Determine the [X, Y] coordinate at the center of the cell enclosing the given text.  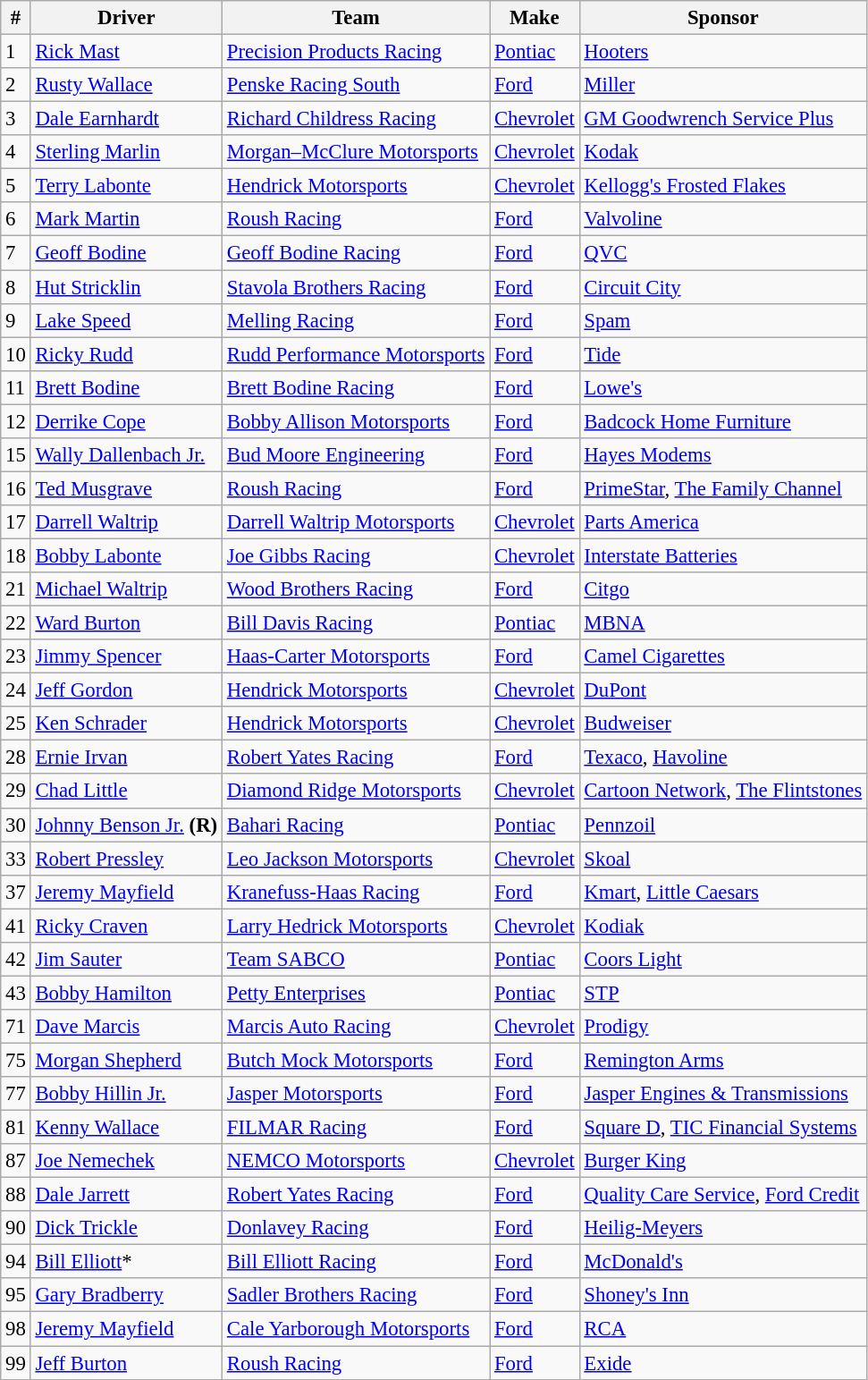
Bobby Hamilton [126, 993]
Bobby Labonte [126, 555]
Melling Racing [356, 320]
90 [16, 1228]
Coors Light [723, 960]
Morgan–McClure Motorsports [356, 152]
Morgan Shepherd [126, 1060]
Ricky Rudd [126, 354]
4 [16, 152]
Burger King [723, 1161]
Square D, TIC Financial Systems [723, 1128]
11 [16, 387]
Dave Marcis [126, 1027]
Remington Arms [723, 1060]
Dale Earnhardt [126, 119]
Skoal [723, 859]
Kmart, Little Caesars [723, 892]
15 [16, 455]
81 [16, 1128]
RCA [723, 1329]
30 [16, 825]
5 [16, 186]
Shoney's Inn [723, 1296]
Citgo [723, 589]
Dick Trickle [126, 1228]
Petty Enterprises [356, 993]
Ted Musgrave [126, 488]
MBNA [723, 623]
Interstate Batteries [723, 555]
41 [16, 926]
Darrell Waltrip [126, 522]
3 [16, 119]
Brett Bodine Racing [356, 387]
94 [16, 1262]
Badcock Home Furniture [723, 421]
Robert Pressley [126, 859]
Circuit City [723, 287]
77 [16, 1094]
Richard Childress Racing [356, 119]
Cale Yarborough Motorsports [356, 1329]
Marcis Auto Racing [356, 1027]
Jim Sauter [126, 960]
18 [16, 555]
24 [16, 690]
Texaco, Havoline [723, 758]
33 [16, 859]
Larry Hedrick Motorsports [356, 926]
Mark Martin [126, 219]
Kellogg's Frosted Flakes [723, 186]
Wally Dallenbach Jr. [126, 455]
8 [16, 287]
Penske Racing South [356, 85]
43 [16, 993]
Bobby Allison Motorsports [356, 421]
Joe Gibbs Racing [356, 555]
Valvoline [723, 219]
Leo Jackson Motorsports [356, 859]
Exide [723, 1363]
87 [16, 1161]
Bobby Hillin Jr. [126, 1094]
71 [16, 1027]
Hooters [723, 52]
9 [16, 320]
29 [16, 792]
Joe Nemechek [126, 1161]
GM Goodwrench Service Plus [723, 119]
16 [16, 488]
Ken Schrader [126, 724]
# [16, 18]
1 [16, 52]
22 [16, 623]
Ward Burton [126, 623]
Jasper Engines & Transmissions [723, 1094]
Cartoon Network, The Flintstones [723, 792]
Dale Jarrett [126, 1195]
Jimmy Spencer [126, 656]
Terry Labonte [126, 186]
Jeff Burton [126, 1363]
Precision Products Racing [356, 52]
37 [16, 892]
Haas-Carter Motorsports [356, 656]
Ernie Irvan [126, 758]
QVC [723, 253]
Sterling Marlin [126, 152]
23 [16, 656]
Tide [723, 354]
Team SABCO [356, 960]
Prodigy [723, 1027]
Camel Cigarettes [723, 656]
Kodiak [723, 926]
Brett Bodine [126, 387]
Sponsor [723, 18]
Derrike Cope [126, 421]
7 [16, 253]
2 [16, 85]
Bud Moore Engineering [356, 455]
Stavola Brothers Racing [356, 287]
75 [16, 1060]
Miller [723, 85]
Kodak [723, 152]
Driver [126, 18]
Bill Elliott Racing [356, 1262]
98 [16, 1329]
Diamond Ridge Motorsports [356, 792]
DuPont [723, 690]
Budweiser [723, 724]
95 [16, 1296]
Rick Mast [126, 52]
Lake Speed [126, 320]
Bill Elliott* [126, 1262]
12 [16, 421]
Rudd Performance Motorsports [356, 354]
42 [16, 960]
25 [16, 724]
Geoff Bodine Racing [356, 253]
Bill Davis Racing [356, 623]
Gary Bradberry [126, 1296]
88 [16, 1195]
Lowe's [723, 387]
28 [16, 758]
Jeff Gordon [126, 690]
Ricky Craven [126, 926]
Heilig-Meyers [723, 1228]
McDonald's [723, 1262]
STP [723, 993]
Team [356, 18]
Jasper Motorsports [356, 1094]
99 [16, 1363]
Geoff Bodine [126, 253]
Parts America [723, 522]
Make [535, 18]
Kranefuss-Haas Racing [356, 892]
Quality Care Service, Ford Credit [723, 1195]
Pennzoil [723, 825]
Sadler Brothers Racing [356, 1296]
Donlavey Racing [356, 1228]
6 [16, 219]
Michael Waltrip [126, 589]
Wood Brothers Racing [356, 589]
21 [16, 589]
Hut Stricklin [126, 287]
Bahari Racing [356, 825]
Kenny Wallace [126, 1128]
Spam [723, 320]
Butch Mock Motorsports [356, 1060]
Hayes Modems [723, 455]
Chad Little [126, 792]
NEMCO Motorsports [356, 1161]
10 [16, 354]
FILMAR Racing [356, 1128]
Rusty Wallace [126, 85]
17 [16, 522]
Darrell Waltrip Motorsports [356, 522]
PrimeStar, The Family Channel [723, 488]
Johnny Benson Jr. (R) [126, 825]
